Capture the cell that displays the provided text and extract its (X, Y) central coordinate. 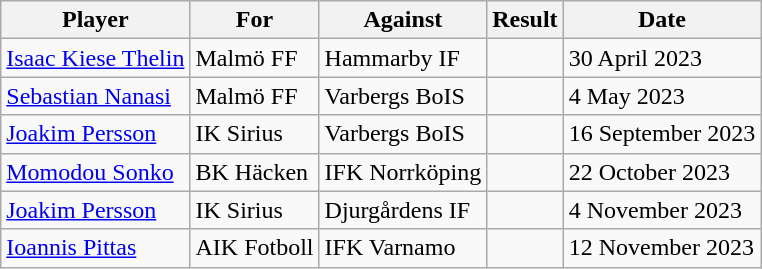
BK Häcken (254, 172)
12 November 2023 (662, 248)
Player (96, 20)
IFK Varnamo (403, 248)
Result (525, 20)
22 October 2023 (662, 172)
Hammarby IF (403, 58)
Momodou Sonko (96, 172)
IFK Norrköping (403, 172)
For (254, 20)
4 November 2023 (662, 210)
Ioannis Pittas (96, 248)
AIK Fotboll (254, 248)
Isaac Kiese Thelin (96, 58)
30 April 2023 (662, 58)
4 May 2023 (662, 96)
16 September 2023 (662, 134)
Date (662, 20)
Djurgårdens IF (403, 210)
Sebastian Nanasi (96, 96)
Against (403, 20)
